Search for the cell housing the specified text and yield its (x, y) center coordinate. 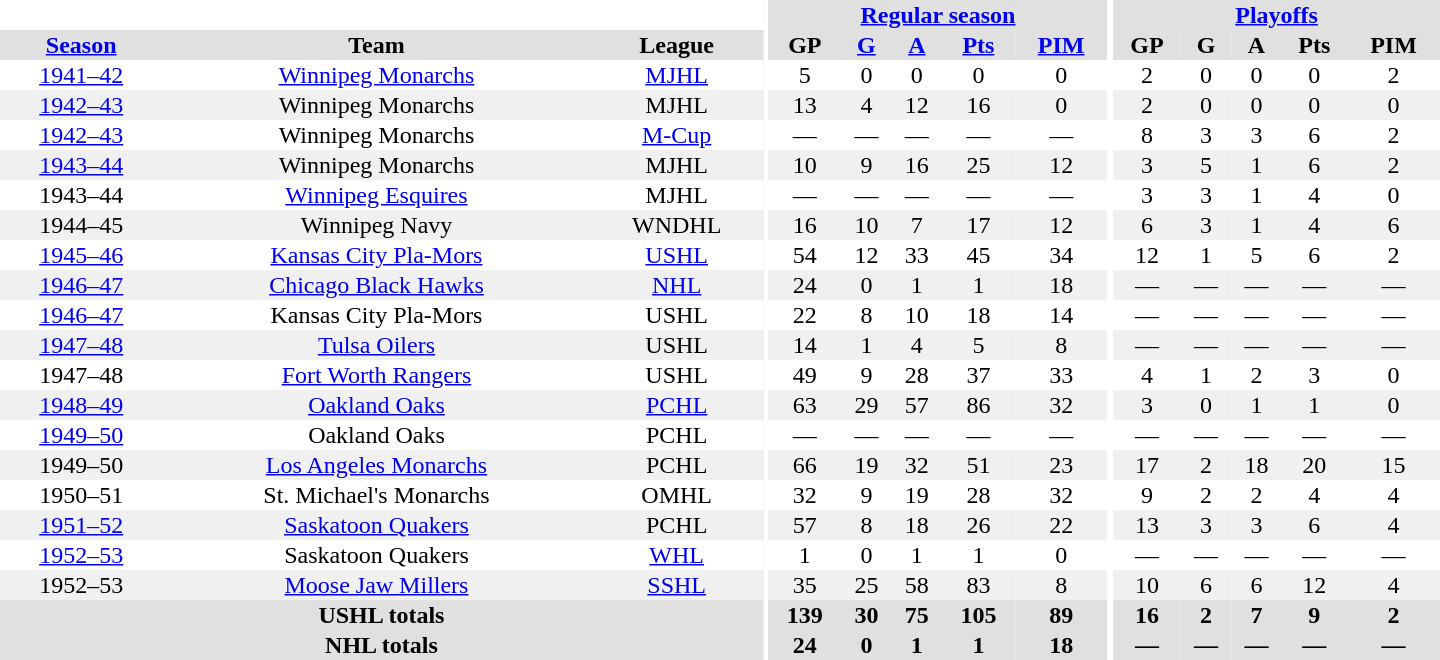
Season (81, 45)
Playoffs (1276, 15)
34 (1062, 255)
1951–52 (81, 525)
54 (804, 255)
83 (978, 585)
1945–46 (81, 255)
75 (917, 615)
89 (1062, 615)
23 (1062, 465)
139 (804, 615)
49 (804, 375)
NHL (677, 285)
WNDHL (677, 225)
Fort Worth Rangers (376, 375)
NHL totals (382, 645)
105 (978, 615)
66 (804, 465)
Regular season (938, 15)
63 (804, 405)
1950–51 (81, 495)
OMHL (677, 495)
League (677, 45)
35 (804, 585)
SSHL (677, 585)
St. Michael's Monarchs (376, 495)
Winnipeg Esquires (376, 195)
15 (1394, 465)
1941–42 (81, 75)
Moose Jaw Millers (376, 585)
1948–49 (81, 405)
M-Cup (677, 135)
Winnipeg Navy (376, 225)
37 (978, 375)
Team (376, 45)
51 (978, 465)
58 (917, 585)
Tulsa Oilers (376, 345)
29 (866, 405)
45 (978, 255)
30 (866, 615)
20 (1314, 465)
1944–45 (81, 225)
26 (978, 525)
Chicago Black Hawks (376, 285)
USHL totals (382, 615)
Los Angeles Monarchs (376, 465)
WHL (677, 555)
86 (978, 405)
